Output the [X, Y] coordinate of the center of the cell containing the given text.  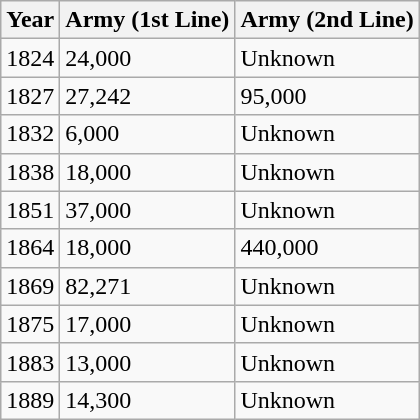
1824 [30, 58]
1889 [30, 400]
24,000 [148, 58]
14,300 [148, 400]
1827 [30, 96]
1869 [30, 286]
27,242 [148, 96]
440,000 [327, 248]
1851 [30, 210]
1832 [30, 134]
1875 [30, 324]
17,000 [148, 324]
82,271 [148, 286]
Army (1st Line) [148, 20]
37,000 [148, 210]
13,000 [148, 362]
Year [30, 20]
1838 [30, 172]
6,000 [148, 134]
1883 [30, 362]
95,000 [327, 96]
1864 [30, 248]
Army (2nd Line) [327, 20]
